Find where the given text appears and provide that cell's center as (X, Y) coordinate. 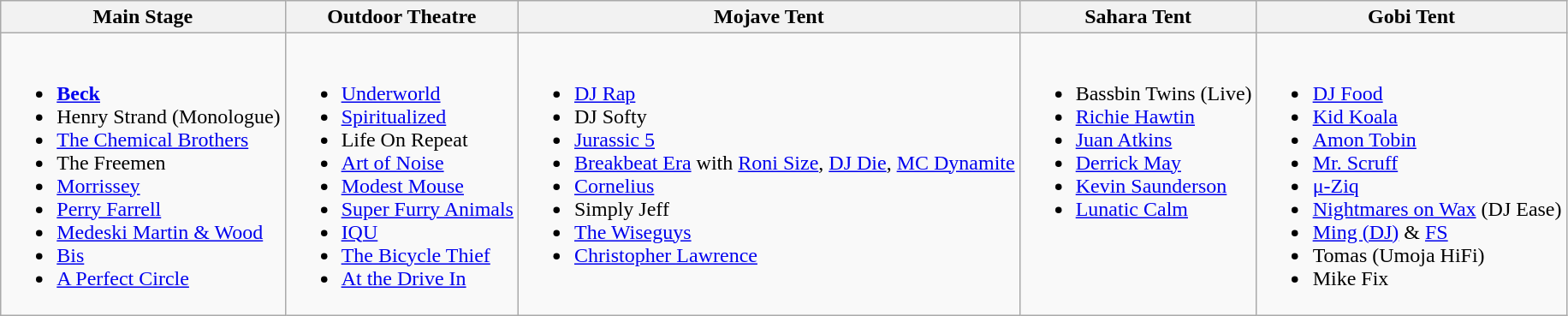
Main Stage (143, 17)
UnderworldSpiritualizedLife On RepeatArt of NoiseModest MouseSuper Furry AnimalsIQUThe Bicycle ThiefAt the Drive In (401, 175)
DJ RapDJ SoftyJurassic 5Breakbeat Era with Roni Size, DJ Die, MC DynamiteCorneliusSimply JeffThe WiseguysChristopher Lawrence (769, 175)
Bassbin Twins (Live)Richie HawtinJuan AtkinsDerrick MayKevin SaundersonLunatic Calm (1138, 175)
BeckHenry Strand (Monologue)The Chemical BrothersThe FreemenMorrisseyPerry FarrellMedeski Martin & WoodBisA Perfect Circle (143, 175)
Sahara Tent (1138, 17)
Gobi Tent (1411, 17)
Mojave Tent (769, 17)
DJ FoodKid KoalaAmon TobinMr. Scruffμ-ZiqNightmares on Wax (DJ Ease)Ming (DJ) & FSTomas (Umoja HiFi)Mike Fix (1411, 175)
Outdoor Theatre (401, 17)
